Return the [x, y] coordinate for the center point of the cell that contains the specified text.  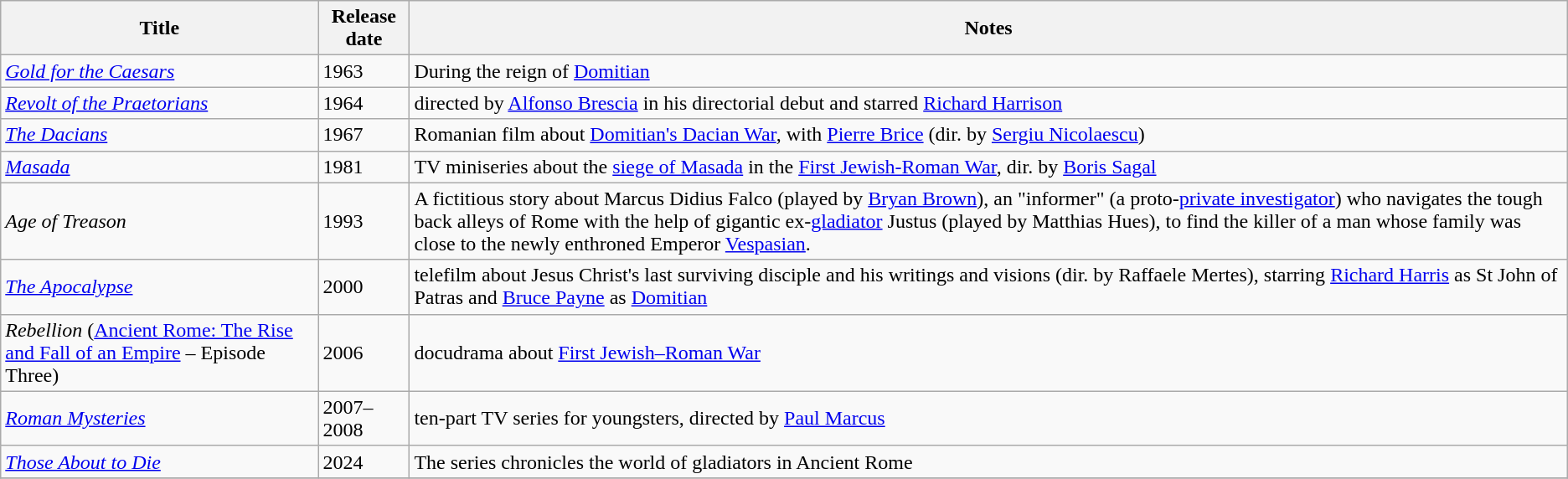
2000 [364, 286]
2024 [364, 461]
During the reign of Domitian [988, 71]
docudrama about First Jewish–Roman War [988, 353]
1993 [364, 221]
Romanian film about Domitian's Dacian War, with Pierre Brice (dir. by Sergiu Nicolaescu) [988, 135]
Notes [988, 28]
1964 [364, 103]
Rebellion (Ancient Rome: The Rise and Fall of an Empire – Episode Three) [159, 353]
1981 [364, 167]
Release date [364, 28]
Revolt of the Praetorians [159, 103]
The series chronicles the world of gladiators in Ancient Rome [988, 461]
2007–2008 [364, 419]
Age of Treason [159, 221]
TV miniseries about the siege of Masada in the First Jewish-Roman War, dir. by Boris Sagal [988, 167]
1967 [364, 135]
Masada [159, 167]
Title [159, 28]
The Apocalypse [159, 286]
1963 [364, 71]
Gold for the Caesars [159, 71]
ten-part TV series for youngsters, directed by Paul Marcus [988, 419]
Those About to Die [159, 461]
The Dacians [159, 135]
2006 [364, 353]
directed by Alfonso Brescia in his directorial debut and starred Richard Harrison [988, 103]
Roman Mysteries [159, 419]
